Extract the (X, Y) coordinate from the center of the cell holding the provided text.  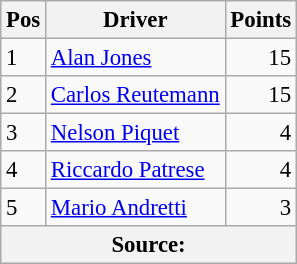
Mario Andretti (136, 208)
Points (260, 20)
5 (24, 208)
Nelson Piquet (136, 133)
2 (24, 95)
Driver (136, 20)
Riccardo Patrese (136, 170)
Source: (149, 245)
1 (24, 58)
Carlos Reutemann (136, 95)
Alan Jones (136, 58)
Pos (24, 20)
